Detect which cell encompasses the target text, then output its [X, Y] center coordinate. 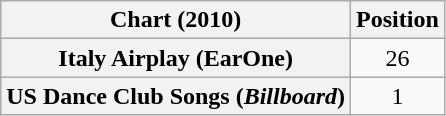
26 [398, 58]
Italy Airplay (EarOne) [176, 58]
1 [398, 96]
Chart (2010) [176, 20]
Position [398, 20]
US Dance Club Songs (Billboard) [176, 96]
